Locate the cell with the specified text and output its [X, Y] center coordinate. 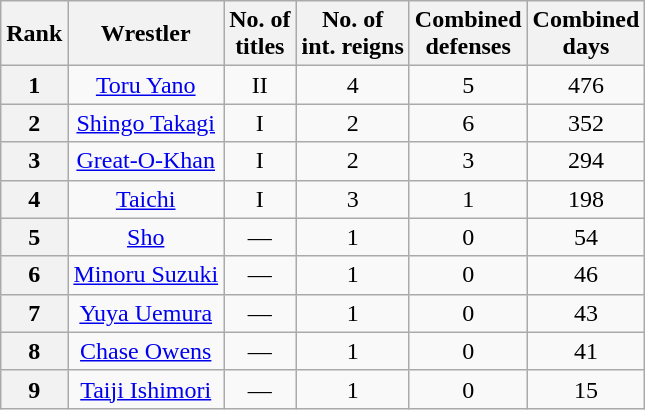
Shingo Takagi [146, 123]
Yuya Uemura [146, 313]
41 [586, 351]
352 [586, 123]
46 [586, 275]
Rank [34, 34]
Toru Yano [146, 85]
Wrestler [146, 34]
Taichi [146, 199]
II [260, 85]
No. oftitles [260, 34]
Minoru Suzuki [146, 275]
8 [34, 351]
15 [586, 389]
54 [586, 237]
Combineddays [586, 34]
198 [586, 199]
Combineddefenses [468, 34]
9 [34, 389]
476 [586, 85]
Taiji Ishimori [146, 389]
7 [34, 313]
Sho [146, 237]
294 [586, 161]
43 [586, 313]
No. ofint. reigns [352, 34]
Chase Owens [146, 351]
Great-O-Khan [146, 161]
